Capture the cell that displays the provided text and extract its [X, Y] central coordinate. 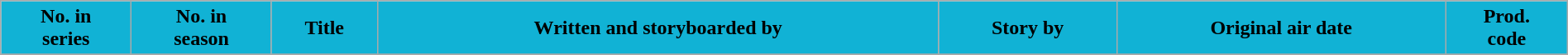
No. inseries [66, 28]
Original air date [1281, 28]
No. inseason [202, 28]
Prod.code [1507, 28]
Title [324, 28]
Story by [1027, 28]
Written and storyboarded by [658, 28]
